Locate the cell with the specified text and output its [X, Y] center coordinate. 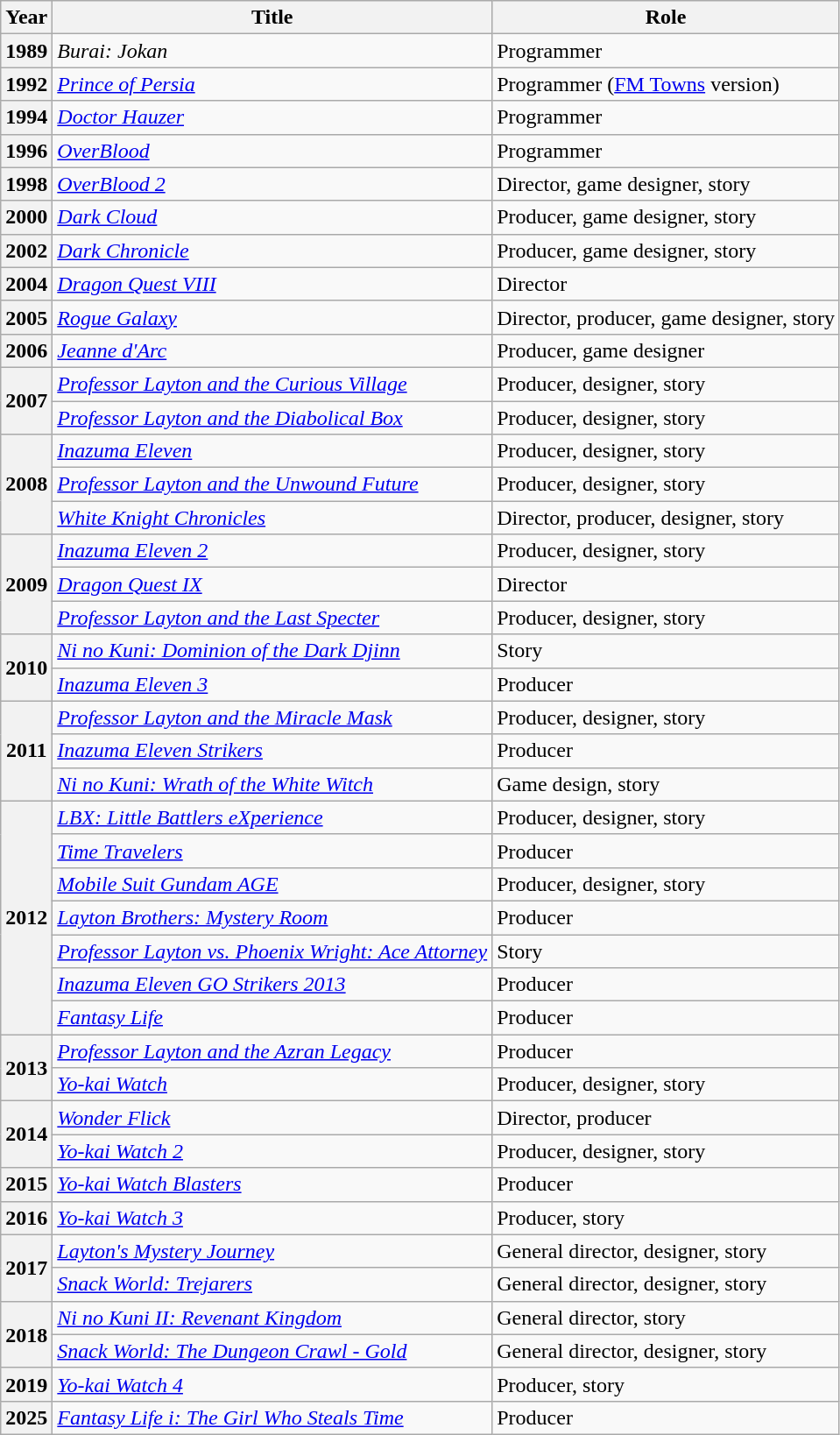
2000 [26, 217]
Layton's Mystery Journey [272, 1251]
2018 [26, 1334]
Ni no Kuni: Dominion of the Dark Djinn [272, 651]
Dark Cloud [272, 217]
Professor Layton and the Diabolical Box [272, 418]
2006 [26, 350]
Professor Layton and the Miracle Mask [272, 717]
2017 [26, 1268]
1989 [26, 51]
OverBlood [272, 151]
Burai: Jokan [272, 51]
Professor Layton and the Last Specter [272, 618]
1998 [26, 184]
Mobile Suit Gundam AGE [272, 884]
Snack World: Trejarers [272, 1284]
2025 [26, 1417]
Yo-kai Watch 4 [272, 1384]
Wonder Flick [272, 1118]
Director, game designer, story [666, 184]
2015 [26, 1184]
Inazuma Eleven GO Strikers 2013 [272, 985]
Yo-kai Watch Blasters [272, 1184]
Professor Layton and the Curious Village [272, 384]
1996 [26, 151]
Dragon Quest IX [272, 584]
2014 [26, 1135]
2013 [26, 1068]
Professor Layton and the Azran Legacy [272, 1051]
Inazuma Eleven 2 [272, 551]
Time Travelers [272, 851]
Director, producer, designer, story [666, 518]
Role [666, 18]
Dark Chronicle [272, 251]
2019 [26, 1384]
2008 [26, 484]
2010 [26, 668]
Yo-kai Watch [272, 1085]
Director, producer, game designer, story [666, 317]
Rogue Galaxy [272, 317]
Producer, game designer [666, 350]
2007 [26, 400]
LBX: Little Battlers eXperience [272, 817]
Professor Layton and the Unwound Future [272, 484]
Professor Layton vs. Phoenix Wright: Ace Attorney [272, 951]
Programmer (FM Towns version) [666, 84]
2011 [26, 751]
Fantasy Life i: The Girl Who Steals Time [272, 1417]
Inazuma Eleven [272, 451]
2016 [26, 1218]
Inazuma Eleven Strikers [272, 751]
Director, producer [666, 1118]
2009 [26, 584]
Dragon Quest VIII [272, 284]
2005 [26, 317]
Game design, story [666, 784]
Layton Brothers: Mystery Room [272, 917]
Fantasy Life [272, 1018]
Title [272, 18]
Ni no Kuni II: Revenant Kingdom [272, 1318]
1992 [26, 84]
2012 [26, 917]
White Knight Chronicles [272, 518]
Yo-kai Watch 2 [272, 1151]
1994 [26, 117]
Year [26, 18]
Inazuma Eleven 3 [272, 684]
Ni no Kuni: Wrath of the White Witch [272, 784]
Prince of Persia [272, 84]
General director, story [666, 1318]
OverBlood 2 [272, 184]
Jeanne d'Arc [272, 350]
2004 [26, 284]
2002 [26, 251]
Doctor Hauzer [272, 117]
Yo-kai Watch 3 [272, 1218]
Snack World: The Dungeon Crawl - Gold [272, 1351]
